Identify which cell holds the provided text, then report its [x, y] central coordinate. 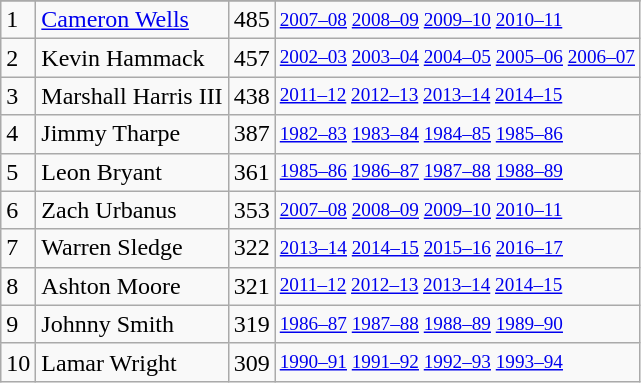
Warren Sledge [132, 248]
1985–86 1986–87 1987–88 1988–89 [457, 172]
Zach Urbanus [132, 210]
319 [252, 324]
9 [18, 324]
10 [18, 362]
Ashton Moore [132, 286]
387 [252, 134]
4 [18, 134]
438 [252, 96]
1 [18, 20]
6 [18, 210]
8 [18, 286]
1986–87 1987–88 1988–89 1989–90 [457, 324]
2 [18, 58]
2002–03 2003–04 2004–05 2005–06 2006–07 [457, 58]
1982–83 1983–84 1984–85 1985–86 [457, 134]
322 [252, 248]
5 [18, 172]
321 [252, 286]
353 [252, 210]
2013–14 2014–15 2015–16 2016–17 [457, 248]
Jimmy Tharpe [132, 134]
3 [18, 96]
361 [252, 172]
485 [252, 20]
Cameron Wells [132, 20]
Leon Bryant [132, 172]
Johnny Smith [132, 324]
Lamar Wright [132, 362]
Kevin Hammack [132, 58]
7 [18, 248]
1990–91 1991–92 1992–93 1993–94 [457, 362]
457 [252, 58]
Marshall Harris III [132, 96]
309 [252, 362]
